Find where the given text appears and provide that cell's center as [X, Y] coordinate. 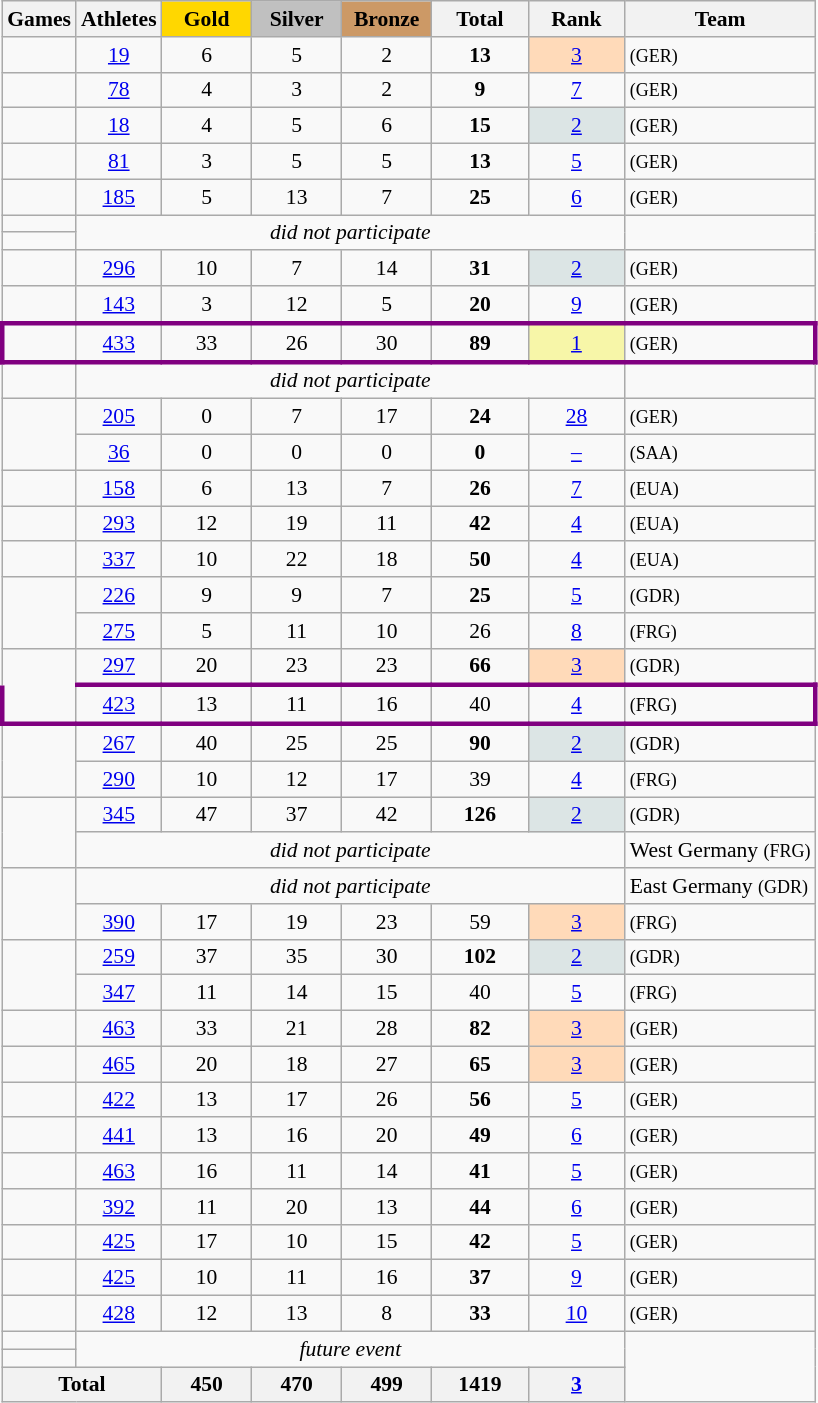
267 [119, 742]
1 [576, 342]
205 [119, 417]
89 [480, 342]
293 [119, 524]
1419 [480, 1385]
Gold [207, 19]
31 [480, 269]
290 [119, 779]
24 [480, 417]
27 [387, 1064]
65 [480, 1064]
470 [297, 1385]
Athletes [119, 19]
422 [119, 1100]
158 [119, 488]
259 [119, 957]
Rank [576, 19]
441 [119, 1136]
423 [119, 706]
Silver [297, 19]
– [576, 453]
50 [480, 560]
297 [119, 666]
226 [119, 595]
56 [480, 1100]
(SAA) [720, 453]
Games [39, 19]
337 [119, 560]
143 [119, 304]
East Germany (GDR) [720, 886]
345 [119, 815]
22 [297, 560]
44 [480, 1207]
66 [480, 666]
Team [720, 19]
296 [119, 269]
428 [119, 1314]
81 [119, 162]
21 [297, 1029]
41 [480, 1171]
390 [119, 922]
47 [207, 815]
59 [480, 922]
49 [480, 1136]
102 [480, 957]
392 [119, 1207]
future event [350, 1349]
78 [119, 90]
275 [119, 631]
499 [387, 1385]
126 [480, 815]
433 [119, 342]
347 [119, 993]
West Germany (FRG) [720, 851]
82 [480, 1029]
36 [119, 453]
185 [119, 197]
Bronze [387, 19]
450 [207, 1385]
90 [480, 742]
465 [119, 1064]
35 [297, 957]
39 [480, 779]
